Determine the (x, y) coordinate at the center of the cell enclosing the given text.  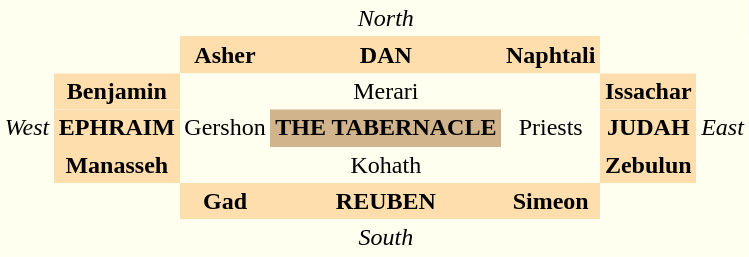
Gad (226, 202)
East (722, 128)
REUBEN (386, 202)
Gershon (226, 128)
Merari (386, 92)
Benjamin (117, 92)
West (27, 128)
Simeon (550, 202)
Manasseh (117, 164)
THE TABERNACLE (386, 128)
Asher (226, 56)
EPHRAIM (117, 128)
DAN (386, 56)
North (386, 18)
South (386, 238)
JUDAH (648, 128)
Priests (550, 128)
Kohath (386, 164)
Zebulun (648, 164)
Issachar (648, 92)
Naphtali (550, 56)
